Locate the cell with the specified text and output its (X, Y) center coordinate. 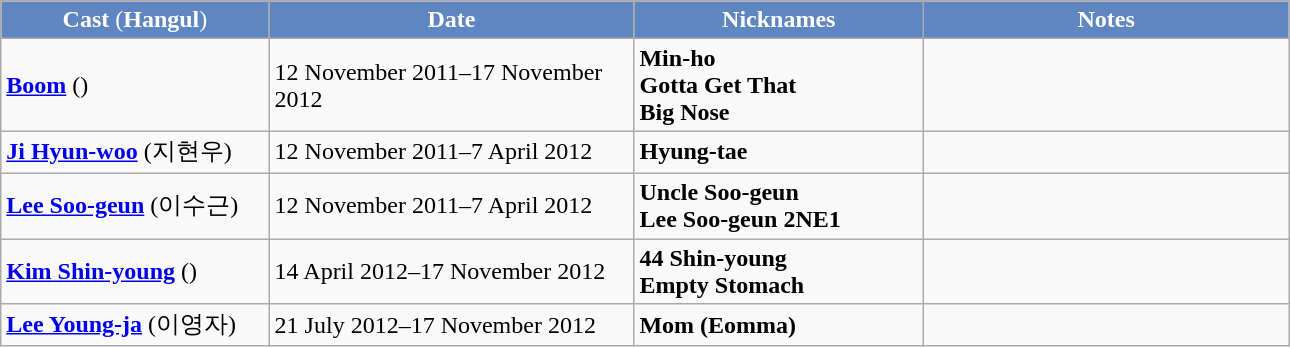
Mom (Eomma) (779, 326)
Lee Young-ja (이영자) (135, 326)
Boom () (135, 85)
21 July 2012–17 November 2012 (452, 326)
Lee Soo-geun (이수근) (135, 206)
Nicknames (779, 20)
12 November 2011–17 November 2012 (452, 85)
Uncle Soo-geun Lee Soo-geun 2NE1 (779, 206)
Hyung-tae (779, 152)
Date (452, 20)
Notes (1106, 20)
Ji Hyun-woo (지현우) (135, 152)
Kim Shin-young () (135, 270)
Min-ho Gotta Get That Big Nose (779, 85)
44 Shin-young Empty Stomach (779, 270)
14 April 2012–17 November 2012 (452, 270)
Cast (Hangul) (135, 20)
